Find where the given text appears and provide that cell's center as [X, Y] coordinate. 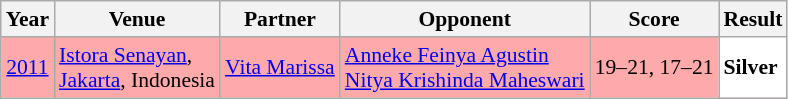
Year [28, 19]
Score [654, 19]
19–21, 17–21 [654, 68]
Silver [754, 68]
Istora Senayan,Jakarta, Indonesia [137, 68]
2011 [28, 68]
Partner [280, 19]
Vita Marissa [280, 68]
Anneke Feinya Agustin Nitya Krishinda Maheswari [465, 68]
Result [754, 19]
Opponent [465, 19]
Venue [137, 19]
